Output the [X, Y] coordinate of the center of the cell containing the given text.  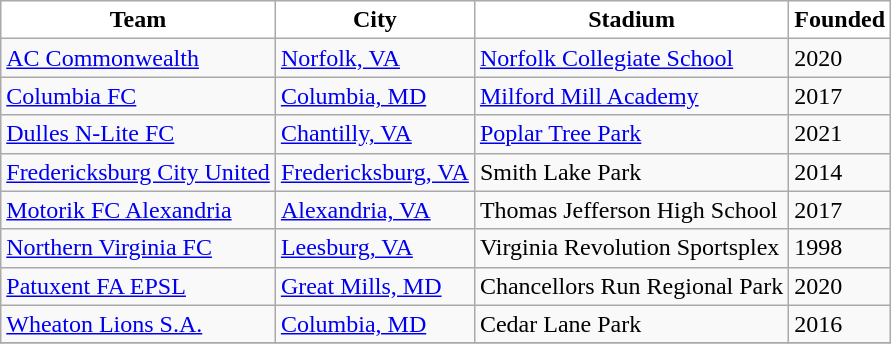
Motorik FC Alexandria [138, 210]
Great Mills, MD [374, 286]
2014 [840, 172]
Chancellors Run Regional Park [631, 286]
Founded [840, 20]
Fredericksburg City United [138, 172]
Team [138, 20]
Poplar Tree Park [631, 134]
Norfolk Collegiate School [631, 58]
Patuxent FA EPSL [138, 286]
Norfolk, VA [374, 58]
Thomas Jefferson High School [631, 210]
2021 [840, 134]
AC Commonwealth [138, 58]
Dulles N-Lite FC [138, 134]
Milford Mill Academy [631, 96]
1998 [840, 248]
Virginia Revolution Sportsplex [631, 248]
Columbia FC [138, 96]
Fredericksburg, VA [374, 172]
Wheaton Lions S.A. [138, 324]
City [374, 20]
Smith Lake Park [631, 172]
Cedar Lane Park [631, 324]
Stadium [631, 20]
2016 [840, 324]
Northern Virginia FC [138, 248]
Leesburg, VA [374, 248]
Chantilly, VA [374, 134]
Alexandria, VA [374, 210]
